Scan for the cell matching the given text and deliver its (x, y) coordinate at center. 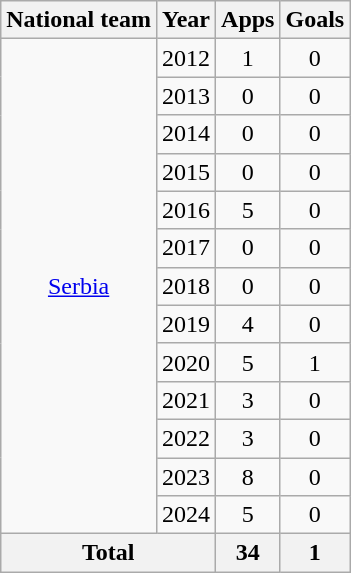
2023 (186, 477)
National team (79, 20)
34 (248, 553)
2024 (186, 515)
2012 (186, 58)
8 (248, 477)
2019 (186, 324)
2021 (186, 400)
2022 (186, 438)
2020 (186, 362)
Total (108, 553)
2018 (186, 286)
Year (186, 20)
Goals (315, 20)
Serbia (79, 286)
4 (248, 324)
Apps (248, 20)
2013 (186, 96)
2017 (186, 248)
2016 (186, 210)
2015 (186, 172)
2014 (186, 134)
